Find where the given text appears and provide that cell's center as (x, y) coordinate. 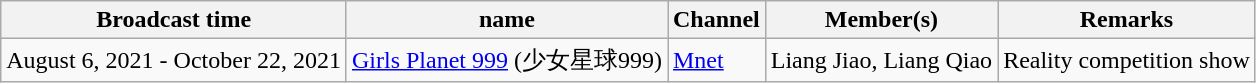
Girls Planet 999 (少女星球999) (506, 60)
Member(s) (881, 20)
August 6, 2021 - October 22, 2021 (174, 60)
Remarks (1127, 20)
name (506, 20)
Liang Jiao, Liang Qiao (881, 60)
Channel (717, 20)
Mnet (717, 60)
Broadcast time (174, 20)
Reality competition show (1127, 60)
